Pinpoint the cell where the given text exists, returning its [X, Y] midpoint coordinate. 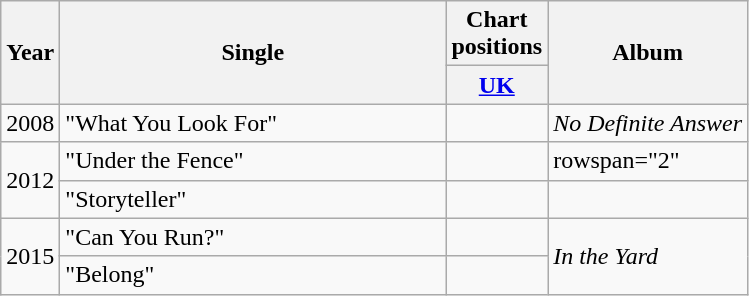
2008 [30, 123]
"Storyteller" [253, 199]
Album [648, 52]
"Belong" [253, 275]
"Can You Run?" [253, 237]
Single [253, 52]
No Definite Answer [648, 123]
UK [497, 85]
"Under the Fence" [253, 161]
Year [30, 52]
"What You Look For" [253, 123]
rowspan="2" [648, 161]
2015 [30, 256]
In the Yard [648, 256]
Chart positions [497, 34]
2012 [30, 180]
